Search for the cell housing the specified text and yield its (x, y) center coordinate. 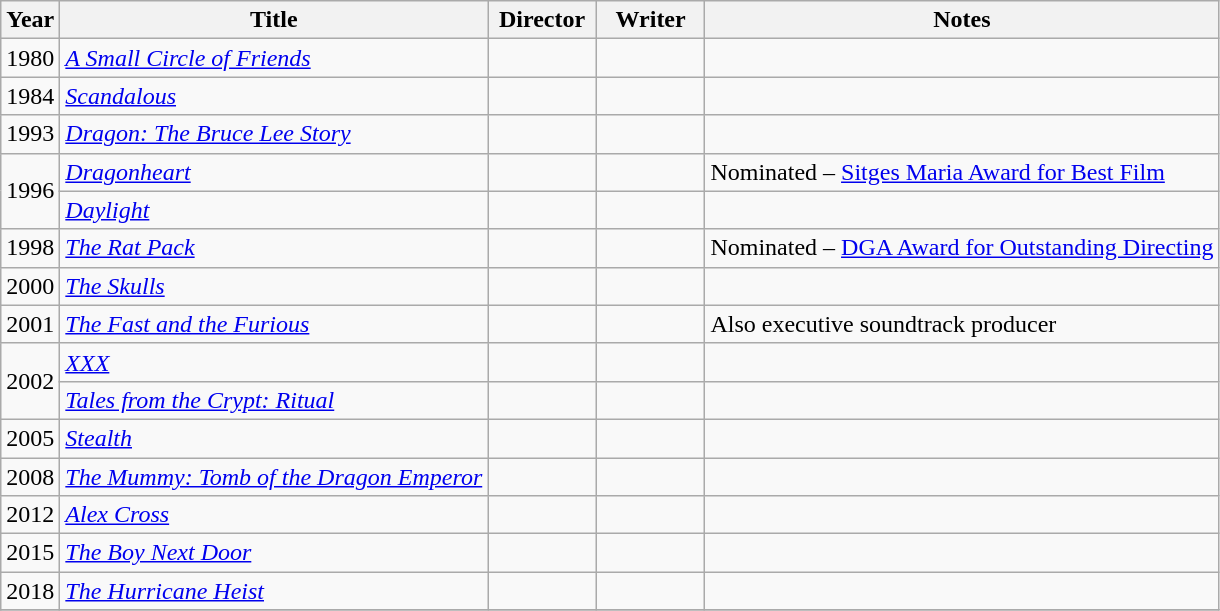
2008 (30, 477)
Dragon: The Bruce Lee Story (274, 134)
A Small Circle of Friends (274, 58)
Notes (962, 20)
The Mummy: Tomb of the Dragon Emperor (274, 477)
2000 (30, 286)
XXX (274, 362)
1998 (30, 248)
The Skulls (274, 286)
Daylight (274, 210)
1984 (30, 96)
Title (274, 20)
2005 (30, 438)
2002 (30, 381)
1993 (30, 134)
Director (542, 20)
Nominated – Sitges Maria Award for Best Film (962, 172)
The Boy Next Door (274, 553)
The Fast and the Furious (274, 324)
Writer (650, 20)
Tales from the Crypt: Ritual (274, 400)
2018 (30, 591)
Year (30, 20)
2012 (30, 515)
2015 (30, 553)
1996 (30, 191)
The Hurricane Heist (274, 591)
Also executive soundtrack producer (962, 324)
Dragonheart (274, 172)
2001 (30, 324)
The Rat Pack (274, 248)
Alex Cross (274, 515)
Scandalous (274, 96)
1980 (30, 58)
Stealth (274, 438)
Nominated – DGA Award for Outstanding Directing (962, 248)
